Locate the cell with the specified text and output its (x, y) center coordinate. 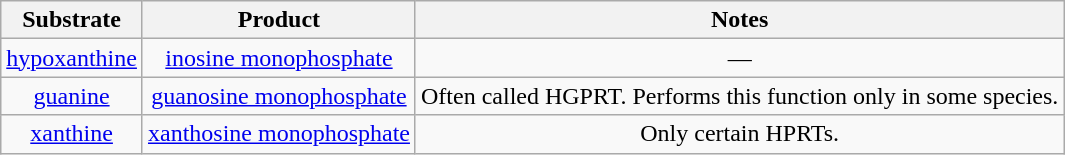
— (739, 58)
xanthine (72, 134)
guanine (72, 96)
xanthosine monophosphate (278, 134)
Substrate (72, 20)
guanosine monophosphate (278, 96)
Often called HGPRT. Performs this function only in some species. (739, 96)
Notes (739, 20)
Product (278, 20)
hypoxanthine (72, 58)
inosine monophosphate (278, 58)
Only certain HPRTs. (739, 134)
